Scan for the cell matching the given text and deliver its [X, Y] coordinate at center. 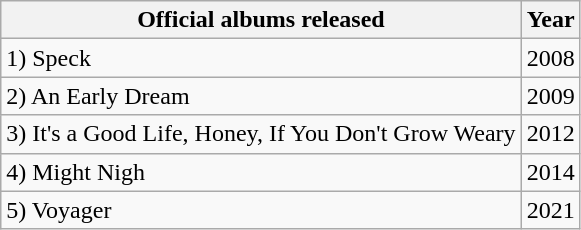
2014 [550, 172]
Year [550, 20]
2008 [550, 58]
2009 [550, 96]
Official albums released [261, 20]
3) It's a Good Life, Honey, If You Don't Grow Weary [261, 134]
2012 [550, 134]
2021 [550, 210]
5) Voyager [261, 210]
1) Speck [261, 58]
4) Might Nigh [261, 172]
2) An Early Dream [261, 96]
